Determine the [x, y] coordinate at the center of the cell enclosing the given text.  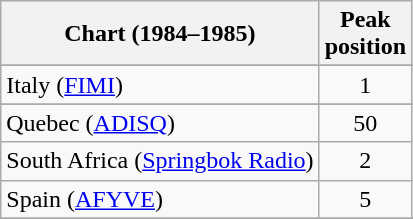
Peakposition [365, 34]
50 [365, 123]
2 [365, 161]
Chart (1984–1985) [160, 34]
Quebec (ADISQ) [160, 123]
Italy (FIMI) [160, 85]
5 [365, 199]
Spain (AFYVE) [160, 199]
1 [365, 85]
South Africa (Springbok Radio) [160, 161]
